Return the (X, Y) coordinate for the center point of the cell that contains the specified text.  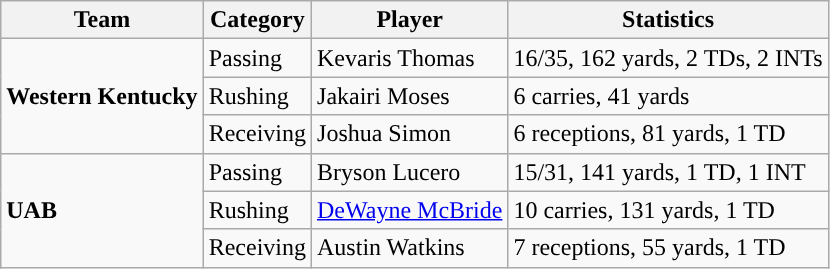
Kevaris Thomas (410, 58)
Category (257, 20)
Statistics (668, 20)
10 carries, 131 yards, 1 TD (668, 210)
15/31, 141 yards, 1 TD, 1 INT (668, 172)
Jakairi Moses (410, 96)
6 carries, 41 yards (668, 96)
Bryson Lucero (410, 172)
Western Kentucky (102, 96)
Joshua Simon (410, 134)
16/35, 162 yards, 2 TDs, 2 INTs (668, 58)
UAB (102, 210)
Austin Watkins (410, 248)
DeWayne McBride (410, 210)
6 receptions, 81 yards, 1 TD (668, 134)
7 receptions, 55 yards, 1 TD (668, 248)
Player (410, 20)
Team (102, 20)
